Find where the given text appears and provide that cell's center as [X, Y] coordinate. 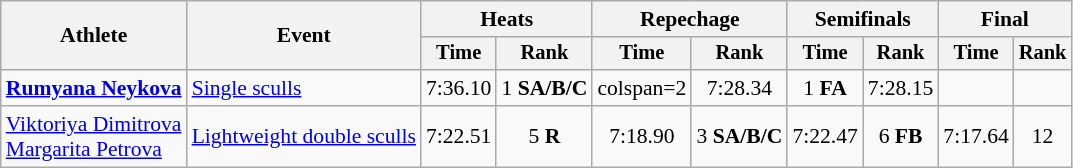
Final [1004, 19]
Semifinals [862, 19]
Athlete [94, 36]
3 SA/B/C [739, 136]
Repechage [690, 19]
7:28.34 [739, 88]
7:17.64 [976, 136]
1 SA/B/C [544, 88]
Lightweight double sculls [304, 136]
Single sculls [304, 88]
7:18.90 [642, 136]
Heats [506, 19]
colspan=2 [642, 88]
7:36.10 [458, 88]
Viktoriya DimitrovaMargarita Petrova [94, 136]
Event [304, 36]
1 FA [824, 88]
7:22.47 [824, 136]
7:22.51 [458, 136]
5 R [544, 136]
Rumyana Neykova [94, 88]
12 [1043, 136]
7:28.15 [900, 88]
6 FB [900, 136]
